Detect which cell encompasses the target text, then output its [x, y] center coordinate. 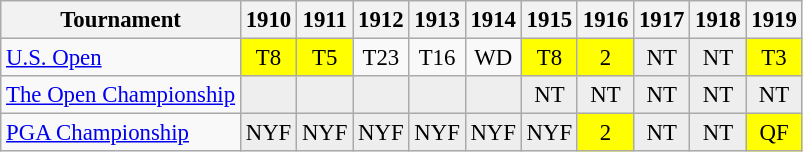
1911 [325, 20]
T16 [437, 58]
T3 [774, 58]
The Open Championship [121, 95]
Tournament [121, 20]
PGA Championship [121, 133]
T5 [325, 58]
1910 [268, 20]
1918 [718, 20]
WD [493, 58]
1912 [381, 20]
1913 [437, 20]
1915 [549, 20]
T23 [381, 58]
1919 [774, 20]
1914 [493, 20]
1917 [662, 20]
QF [774, 133]
U.S. Open [121, 58]
1916 [605, 20]
